Return the [X, Y] coordinate for the center point of the cell that contains the specified text.  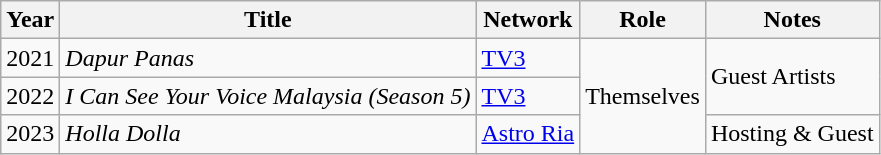
Holla Dolla [268, 134]
Notes [792, 20]
2022 [30, 96]
2021 [30, 58]
Network [528, 20]
Guest Artists [792, 77]
Hosting & Guest [792, 134]
2023 [30, 134]
Dapur Panas [268, 58]
Year [30, 20]
I Can See Your Voice Malaysia (Season 5) [268, 96]
Role [643, 20]
Title [268, 20]
Astro Ria [528, 134]
Themselves [643, 96]
